Search for the cell housing the specified text and yield its (X, Y) center coordinate. 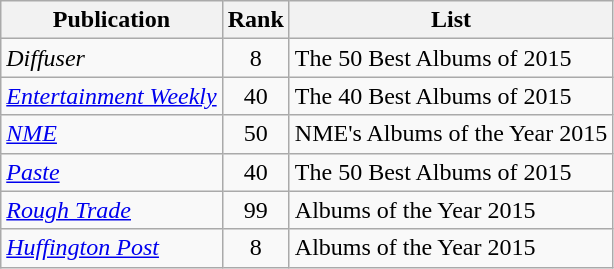
NME's Albums of the Year 2015 (450, 134)
Publication (112, 20)
Entertainment Weekly (112, 96)
The 40 Best Albums of 2015 (450, 96)
Paste (112, 172)
50 (256, 134)
Diffuser (112, 58)
Huffington Post (112, 248)
99 (256, 210)
Rough Trade (112, 210)
List (450, 20)
NME (112, 134)
Rank (256, 20)
